Return (X, Y) of the center of cell containing provided text 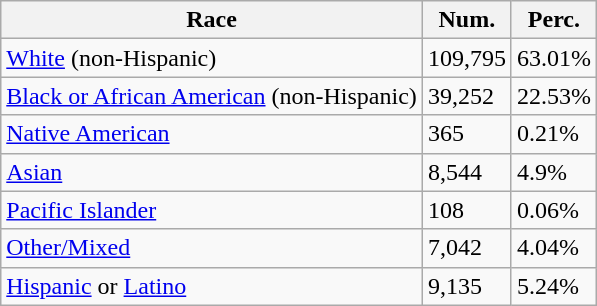
Other/Mixed (212, 248)
109,795 (466, 58)
5.24% (554, 286)
Native American (212, 134)
7,042 (466, 248)
Race (212, 20)
White (non-Hispanic) (212, 58)
Asian (212, 172)
0.06% (554, 210)
39,252 (466, 96)
Perc. (554, 20)
9,135 (466, 286)
4.04% (554, 248)
4.9% (554, 172)
365 (466, 134)
0.21% (554, 134)
108 (466, 210)
8,544 (466, 172)
22.53% (554, 96)
63.01% (554, 58)
Num. (466, 20)
Hispanic or Latino (212, 286)
Pacific Islander (212, 210)
Black or African American (non-Hispanic) (212, 96)
